Pinpoint the cell where the given text exists, returning its (x, y) midpoint coordinate. 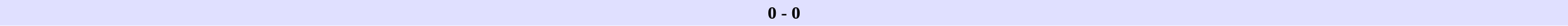
0 - 0 (784, 13)
